Find where the given text appears and provide that cell's center as [x, y] coordinate. 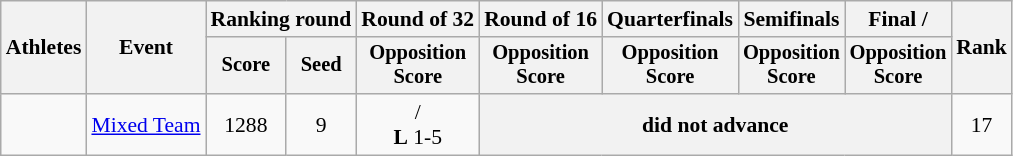
/ L 1-5 [418, 124]
Round of 16 [540, 19]
Score [246, 66]
Round of 32 [418, 19]
Athletes [44, 48]
Mixed Team [146, 124]
Final / [898, 19]
Ranking round [282, 19]
Rank [982, 48]
Quarterfinals [670, 19]
Seed [321, 66]
Semifinals [792, 19]
17 [982, 124]
did not advance [715, 124]
Event [146, 48]
1288 [246, 124]
9 [321, 124]
